Extract the (X, Y) coordinate from the center of the cell holding the provided text.  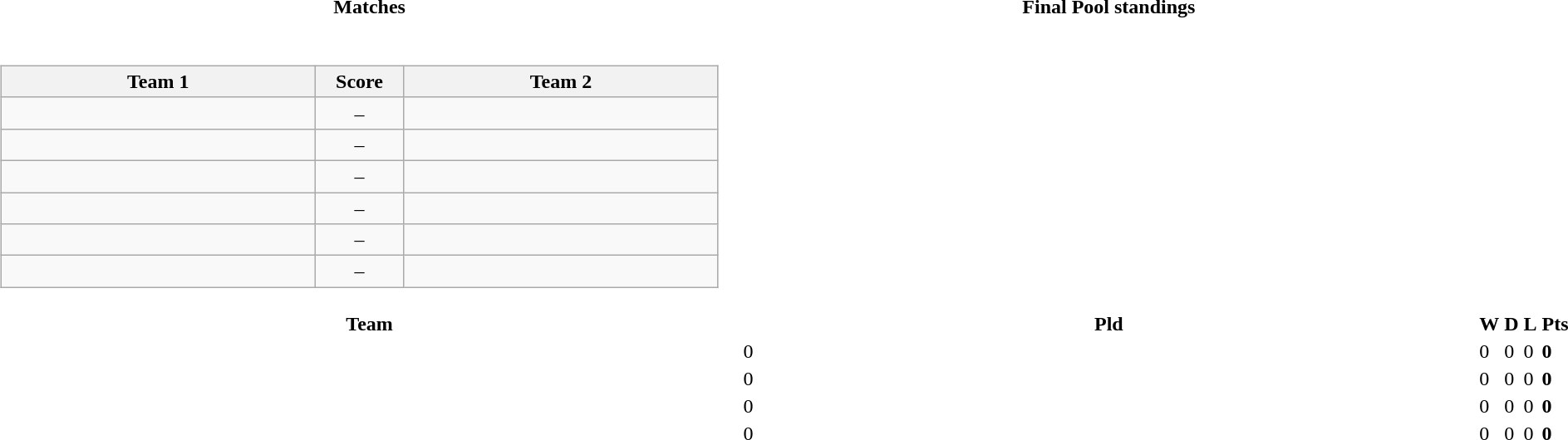
Score (359, 81)
Team 2 (561, 81)
D (1511, 324)
Team 1 (158, 81)
Pld (1108, 324)
W (1489, 324)
L (1531, 324)
